Identify which cell holds the provided text, then report its (x, y) central coordinate. 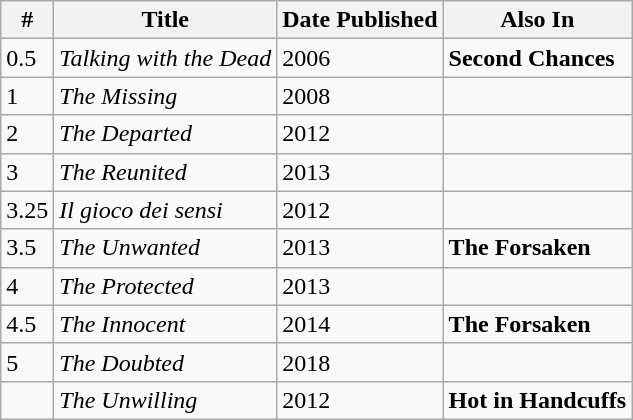
Second Chances (537, 58)
Also In (537, 20)
1 (28, 96)
3 (28, 172)
The Reunited (166, 172)
0.5 (28, 58)
The Doubted (166, 362)
2 (28, 134)
4.5 (28, 324)
5 (28, 362)
# (28, 20)
The Missing (166, 96)
Talking with the Dead (166, 58)
2018 (360, 362)
3.25 (28, 210)
The Unwilling (166, 400)
2008 (360, 96)
2006 (360, 58)
Il gioco dei sensi (166, 210)
3.5 (28, 248)
The Unwanted (166, 248)
The Departed (166, 134)
Title (166, 20)
2014 (360, 324)
The Protected (166, 286)
4 (28, 286)
The Innocent (166, 324)
Date Published (360, 20)
Hot in Handcuffs (537, 400)
